Locate the cell with the specified text and output its [X, Y] center coordinate. 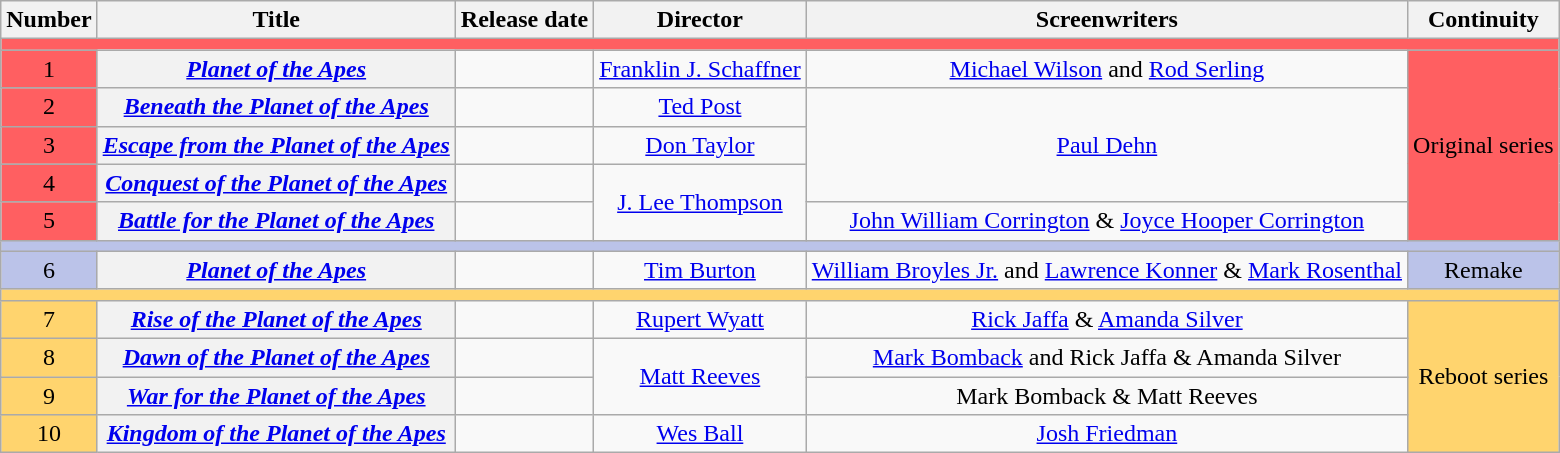
Battle for the Planet of the Apes [276, 221]
Rise of the Planet of the Apes [276, 319]
Franklin J. Schaffner [700, 69]
Don Taylor [700, 145]
Escape from the Planet of the Apes [276, 145]
J. Lee Thompson [700, 202]
Rick Jaffa & Amanda Silver [1106, 319]
Dawn of the Planet of the Apes [276, 357]
William Broyles Jr. and Lawrence Konner & Mark Rosenthal [1106, 270]
Number [49, 20]
Screenwriters [1106, 20]
Kingdom of the Planet of the Apes [276, 434]
3 [49, 145]
Tim Burton [700, 270]
10 [49, 434]
Title [276, 20]
6 [49, 270]
Paul Dehn [1106, 145]
War for the Planet of the Apes [276, 395]
Mark Bomback & Matt Reeves [1106, 395]
Continuity [1484, 20]
Matt Reeves [700, 376]
Conquest of the Planet of the Apes [276, 183]
John William Corrington & Joyce Hooper Corrington [1106, 221]
8 [49, 357]
Release date [524, 20]
Original series [1484, 145]
2 [49, 107]
Wes Ball [700, 434]
Michael Wilson and Rod Serling [1106, 69]
Mark Bomback and Rick Jaffa & Amanda Silver [1106, 357]
Reboot series [1484, 376]
Remake [1484, 270]
7 [49, 319]
4 [49, 183]
Josh Friedman [1106, 434]
Rupert Wyatt [700, 319]
Director [700, 20]
5 [49, 221]
1 [49, 69]
9 [49, 395]
Beneath the Planet of the Apes [276, 107]
Ted Post [700, 107]
